Output the (x, y) coordinate of the center of the cell containing the given text.  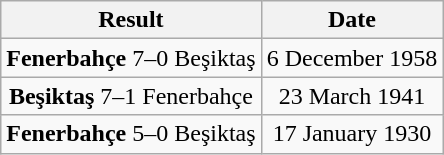
Beşiktaş 7–1 Fenerbahçe (131, 96)
Fenerbahçe 7–0 Beşiktaş (131, 58)
Date (352, 20)
6 December 1958 (352, 58)
Fenerbahçe 5–0 Beşiktaş (131, 134)
23 March 1941 (352, 96)
17 January 1930 (352, 134)
Result (131, 20)
